Pinpoint the cell where the given text exists, returning its [x, y] midpoint coordinate. 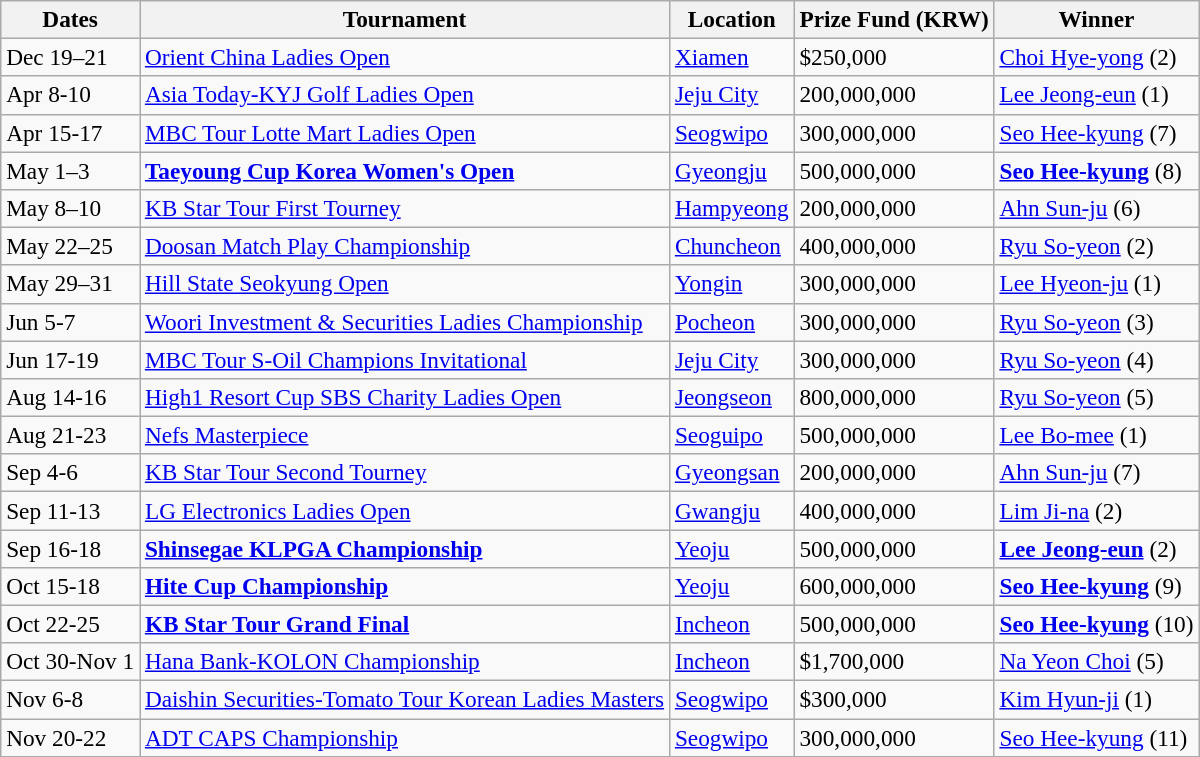
Shinsegae KLPGA Championship [405, 548]
ADT CAPS Championship [405, 737]
Gyeongju [732, 170]
Jun 5-7 [70, 322]
Choi Hye-yong (2) [1096, 57]
Seo Hee-kyung (10) [1096, 624]
Seo Hee-kyung (9) [1096, 586]
Nov 20-22 [70, 737]
Ryu So-yeon (4) [1096, 359]
Aug 14-16 [70, 397]
Lee Jeong-eun (2) [1096, 548]
May 8–10 [70, 208]
Nov 6-8 [70, 699]
Seo Hee-kyung (11) [1096, 737]
Orient China Ladies Open [405, 57]
Nefs Masterpiece [405, 435]
Chuncheon [732, 246]
Hana Bank-KOLON Championship [405, 662]
$1,700,000 [894, 662]
Prize Fund (KRW) [894, 19]
Apr 15-17 [70, 133]
Ryu So-yeon (5) [1096, 397]
Apr 8-10 [70, 95]
Pocheon [732, 322]
Sep 16-18 [70, 548]
Hite Cup Championship [405, 586]
KB Star Tour Second Tourney [405, 473]
Gyeongsan [732, 473]
Woori Investment & Securities Ladies Championship [405, 322]
Sep 11-13 [70, 510]
May 22–25 [70, 246]
Xiamen [732, 57]
Lim Ji-na (2) [1096, 510]
May 1–3 [70, 170]
Ryu So-yeon (2) [1096, 246]
Jun 17-19 [70, 359]
Yongin [732, 284]
LG Electronics Ladies Open [405, 510]
Sep 4-6 [70, 473]
Lee Jeong-eun (1) [1096, 95]
$250,000 [894, 57]
Lee Bo-mee (1) [1096, 435]
Dec 19–21 [70, 57]
KB Star Tour First Tourney [405, 208]
Lee Hyeon-ju (1) [1096, 284]
Doosan Match Play Championship [405, 246]
600,000,000 [894, 586]
Ahn Sun-ju (7) [1096, 473]
Winner [1096, 19]
Jeongseon [732, 397]
Aug 21-23 [70, 435]
Dates [70, 19]
Ryu So-yeon (3) [1096, 322]
Seo Hee-kyung (7) [1096, 133]
$300,000 [894, 699]
High1 Resort Cup SBS Charity Ladies Open [405, 397]
MBC Tour Lotte Mart Ladies Open [405, 133]
May 29–31 [70, 284]
Kim Hyun-ji (1) [1096, 699]
Hampyeong [732, 208]
KB Star Tour Grand Final [405, 624]
Taeyoung Cup Korea Women's Open [405, 170]
Seoguipo [732, 435]
Location [732, 19]
Oct 22-25 [70, 624]
800,000,000 [894, 397]
Oct 30-Nov 1 [70, 662]
Na Yeon Choi (5) [1096, 662]
Daishin Securities-Tomato Tour Korean Ladies Masters [405, 699]
Hill State Seokyung Open [405, 284]
Tournament [405, 19]
Gwangju [732, 510]
Asia Today-KYJ Golf Ladies Open [405, 95]
Seo Hee-kyung (8) [1096, 170]
MBC Tour S-Oil Champions Invitational [405, 359]
Ahn Sun-ju (6) [1096, 208]
Oct 15-18 [70, 586]
